Locate the cell with the specified text and output its [x, y] center coordinate. 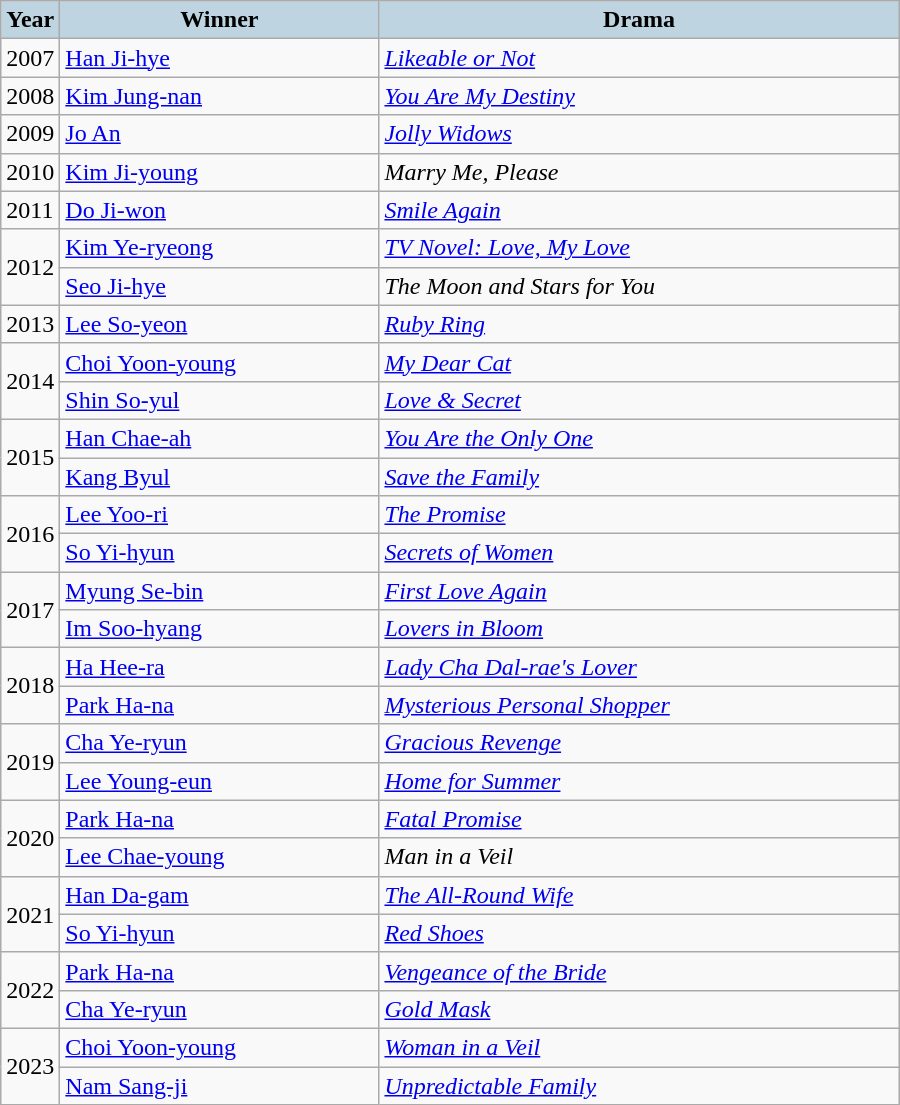
Unpredictable Family [639, 1085]
Red Shoes [639, 933]
Vengeance of the Bride [639, 971]
Do Ji-won [220, 210]
2017 [30, 610]
The All-Round Wife [639, 895]
Myung Se-bin [220, 591]
Im Soo-hyang [220, 629]
Winner [220, 20]
2020 [30, 838]
Han Ji-hye [220, 58]
Han Da-gam [220, 895]
My Dear Cat [639, 362]
Gold Mask [639, 1009]
2011 [30, 210]
Smile Again [639, 210]
2022 [30, 990]
Jolly Widows [639, 134]
First Love Again [639, 591]
Lovers in Bloom [639, 629]
Drama [639, 20]
The Promise [639, 515]
Save the Family [639, 477]
2009 [30, 134]
Lee Chae-young [220, 857]
Lee Young-eun [220, 781]
Fatal Promise [639, 819]
Ruby Ring [639, 324]
Jo An [220, 134]
2018 [30, 686]
Shin So-yul [220, 400]
Ha Hee-ra [220, 667]
2019 [30, 762]
2013 [30, 324]
2008 [30, 96]
2021 [30, 914]
Gracious Revenge [639, 743]
Lee So-yeon [220, 324]
Kim Ye-ryeong [220, 248]
Home for Summer [639, 781]
Love & Secret [639, 400]
2016 [30, 534]
Han Chae-ah [220, 438]
Kang Byul [220, 477]
Mysterious Personal Shopper [639, 705]
2010 [30, 172]
Woman in a Veil [639, 1047]
Nam Sang-ji [220, 1085]
Likeable or Not [639, 58]
2007 [30, 58]
2023 [30, 1066]
You Are the Only One [639, 438]
Secrets of Women [639, 553]
Lee Yoo-ri [220, 515]
Marry Me, Please [639, 172]
Seo Ji-hye [220, 286]
The Moon and Stars for You [639, 286]
Man in a Veil [639, 857]
2015 [30, 457]
Lady Cha Dal-rae's Lover [639, 667]
You Are My Destiny [639, 96]
Kim Jung-nan [220, 96]
TV Novel: Love, My Love [639, 248]
Year [30, 20]
Kim Ji-young [220, 172]
2012 [30, 267]
2014 [30, 381]
